Pinpoint the cell where the given text exists, returning its [X, Y] midpoint coordinate. 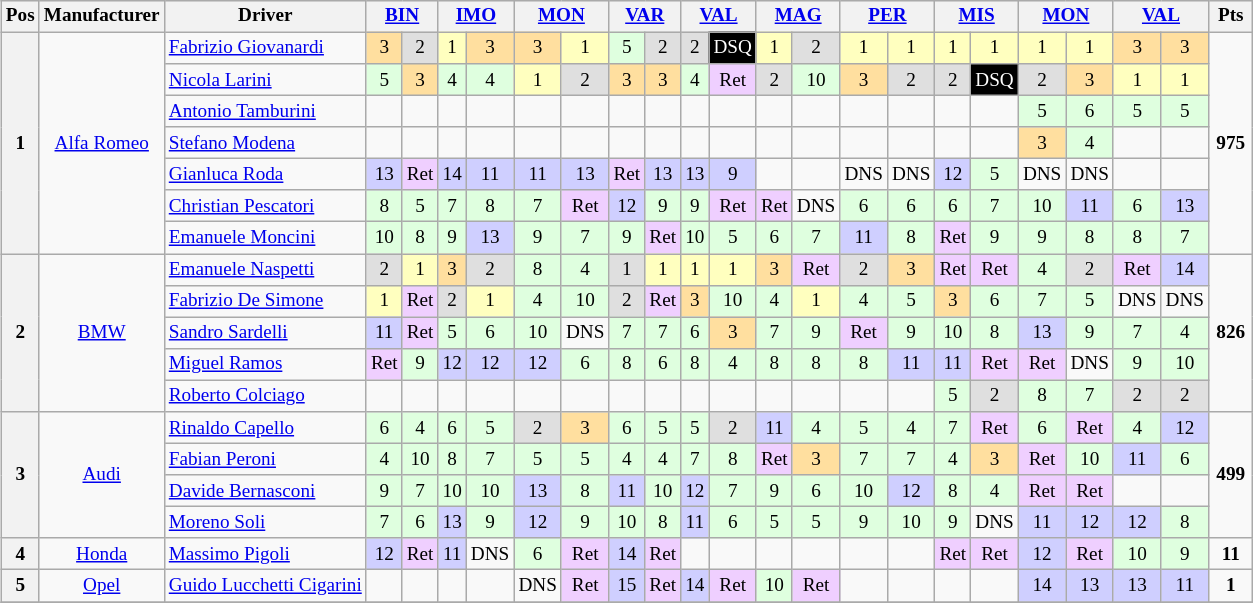
BMW [102, 333]
MAG [798, 16]
Honda [102, 554]
Christian Pescatori [265, 206]
Manufacturer [102, 16]
Pos [20, 16]
Guido Lucchetti Cigarini [265, 586]
Miguel Ramos [265, 364]
Gianluca Roda [265, 175]
Emanuele Naspetti [265, 270]
Stefano Modena [265, 143]
IMO [476, 16]
Massimo Pigoli [265, 554]
MIS [976, 16]
Fabian Peroni [265, 459]
Pts [1231, 16]
Nicola Larini [265, 80]
Moreno Soli [265, 523]
Driver [265, 16]
Fabrizio Giovanardi [265, 48]
Opel [102, 586]
BIN [402, 16]
PER [888, 16]
Davide Bernasconi [265, 491]
826 [1231, 333]
975 [1231, 142]
15 [627, 586]
Antonio Tamburini [265, 111]
Fabrizio De Simone [265, 301]
VAR [645, 16]
Audi [102, 476]
Rinaldo Capello [265, 428]
Sandro Sardelli [265, 333]
Alfa Romeo [102, 142]
499 [1231, 476]
Emanuele Moncini [265, 238]
Roberto Colciago [265, 396]
